Output the (x, y) coordinate of the center of the cell containing the given text.  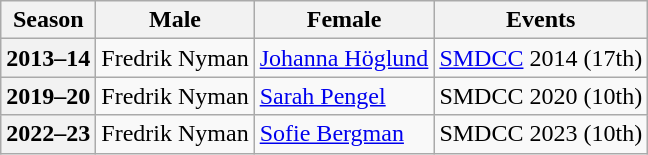
Events (541, 20)
Sarah Pengel (344, 96)
Johanna Höglund (344, 58)
SMDCC 2020 (10th) (541, 96)
Female (344, 20)
Sofie Bergman (344, 134)
Male (175, 20)
2013–14 (48, 58)
SMDCC 2014 (17th) (541, 58)
2019–20 (48, 96)
Season (48, 20)
2022–23 (48, 134)
SMDCC 2023 (10th) (541, 134)
